Extract the [X, Y] coordinate from the center of the cell holding the provided text.  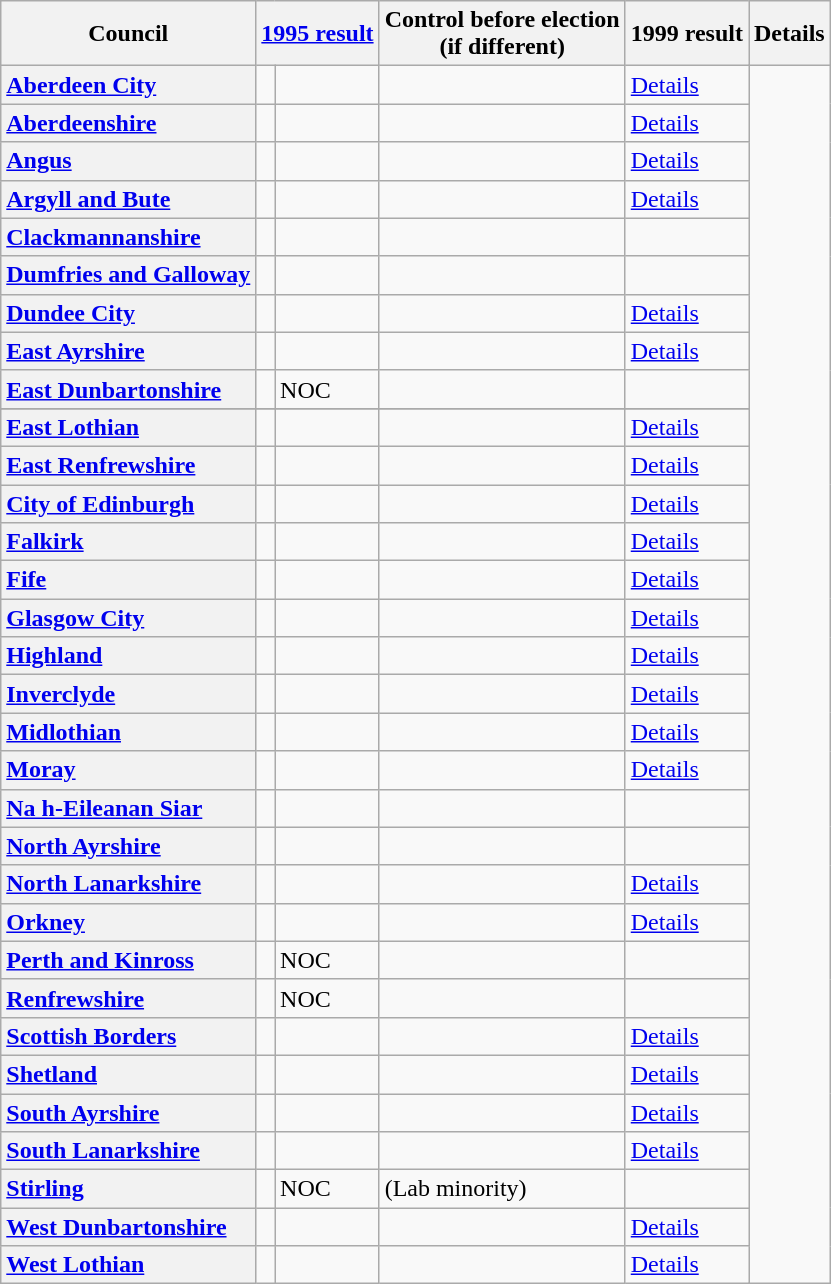
East Dunbartonshire [128, 389]
Inverclyde [128, 694]
Glasgow City [128, 618]
1995 result [318, 34]
Council [128, 34]
Na h-Eileanan Siar [128, 808]
Dundee City [128, 313]
North Lanarkshire [128, 884]
Scottish Borders [128, 1036]
Aberdeenshire [128, 123]
Falkirk [128, 542]
West Lothian [128, 1265]
East Ayrshire [128, 351]
Angus [128, 161]
(Lab minority) [502, 1189]
Perth and Kinross [128, 960]
Argyll and Bute [128, 199]
Control before election(if different) [502, 34]
North Ayrshire [128, 846]
Highland [128, 656]
Shetland [128, 1074]
East Lothian [128, 427]
East Renfrewshire [128, 465]
West Dunbartonshire [128, 1227]
Orkney [128, 922]
Clackmannanshire [128, 237]
City of Edinburgh [128, 503]
Stirling [128, 1189]
Aberdeen City [128, 85]
1999 result [686, 34]
Dumfries and Galloway [128, 275]
Renfrewshire [128, 998]
South Lanarkshire [128, 1151]
Midlothian [128, 732]
Fife [128, 580]
Moray [128, 770]
South Ayrshire [128, 1113]
